Locate the cell with the specified text and output its (x, y) center coordinate. 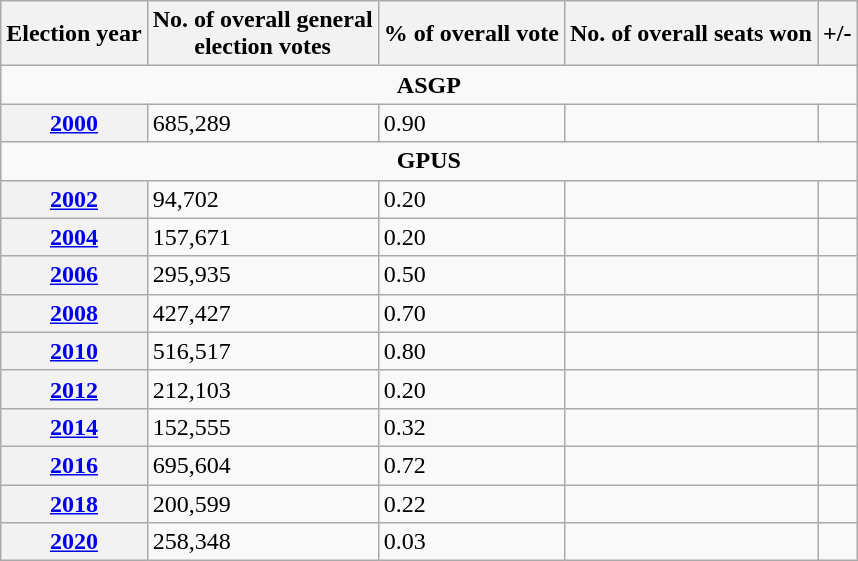
2018 (74, 503)
0.50 (471, 275)
2008 (74, 313)
695,604 (262, 465)
0.72 (471, 465)
295,935 (262, 275)
0.22 (471, 503)
157,671 (262, 237)
GPUS (429, 161)
No. of overall seats won (690, 34)
2002 (74, 199)
212,103 (262, 389)
0.32 (471, 427)
2004 (74, 237)
Election year (74, 34)
427,427 (262, 313)
258,348 (262, 542)
2020 (74, 542)
0.90 (471, 123)
200,599 (262, 503)
ASGP (429, 85)
0.03 (471, 542)
94,702 (262, 199)
685,289 (262, 123)
% of overall vote (471, 34)
152,555 (262, 427)
2000 (74, 123)
0.80 (471, 351)
2012 (74, 389)
0.70 (471, 313)
+/- (838, 34)
2010 (74, 351)
2016 (74, 465)
516,517 (262, 351)
No. of overall generalelection votes (262, 34)
2014 (74, 427)
2006 (74, 275)
